Locate the cell with the specified text and output its [x, y] center coordinate. 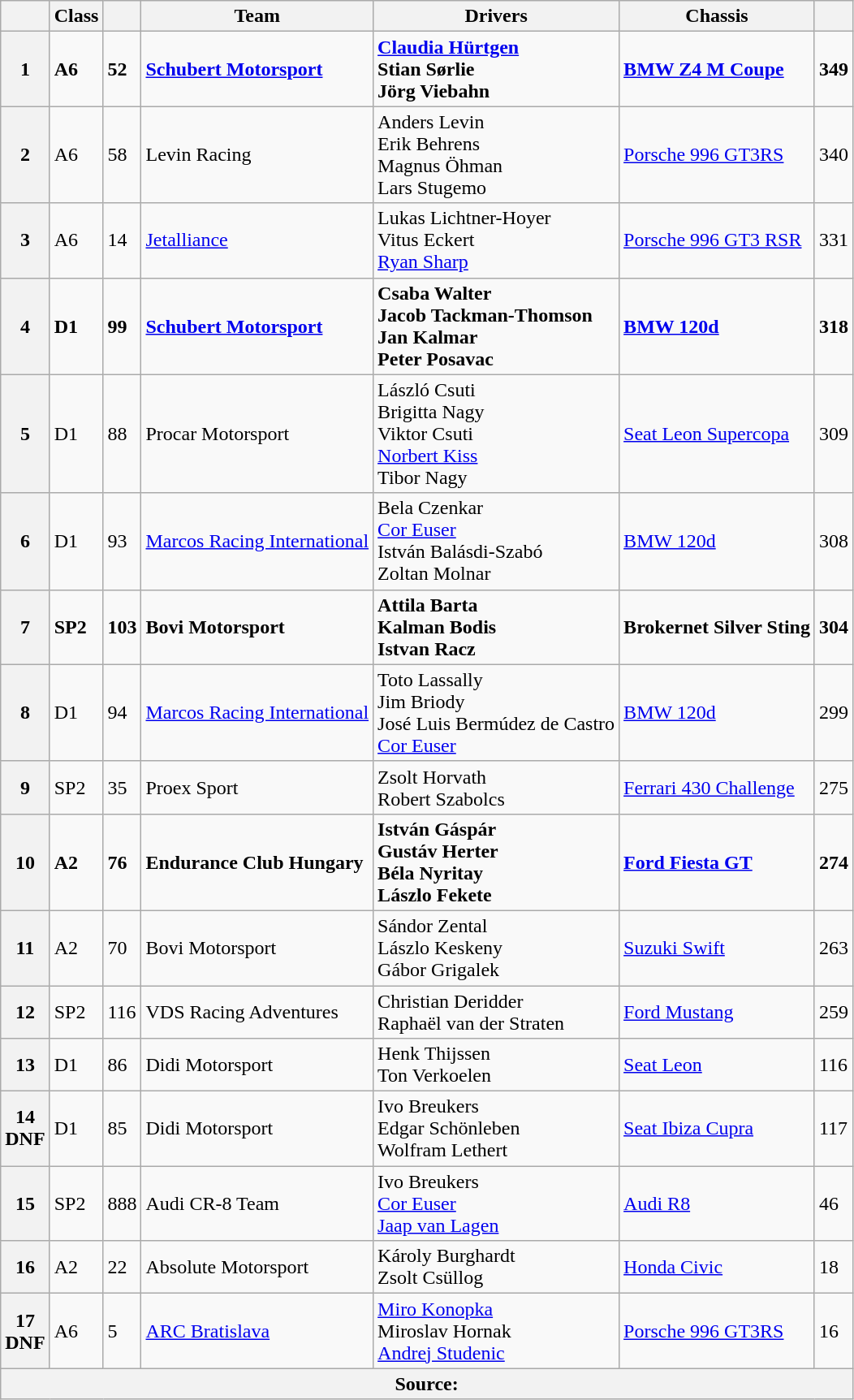
Lukas Lichtner-Hoyer Vitus Eckert Ryan Sharp [497, 240]
Suzuki Swift [718, 948]
Csaba Walter Jacob Tackman-Thomson Jan Kalmar Peter Posavac [497, 326]
17DNF [25, 1331]
1 [25, 69]
Ivo Breukers Cor Euser Jaap van Lagen [497, 1203]
275 [833, 788]
Attila Barta Kalman Bodis Istvan Racz [497, 627]
Jetalliance [257, 240]
299 [833, 713]
Seat Leon [718, 1065]
274 [833, 862]
Brokernet Silver Sting [718, 627]
18 [833, 1267]
Sándor Zental Lászlo Keskeny Gábor Grigalek [497, 948]
Bela Czenkar Cor Euser István Balásdi-Szabó Zoltan Molnar [497, 541]
ARC Bratislava [257, 1331]
Levin Racing [257, 154]
52 [122, 69]
308 [833, 541]
46 [833, 1203]
99 [122, 326]
8 [25, 713]
93 [122, 541]
117 [833, 1129]
Seat Leon Supercopa [718, 434]
Endurance Club Hungary [257, 862]
70 [122, 948]
22 [122, 1267]
94 [122, 713]
304 [833, 627]
Claudia Hürtgen Stian Sørlie Jörg Viebahn [497, 69]
Anders Levin Erik Behrens Magnus Öhman Lars Stugemo [497, 154]
Zsolt Horvath Robert Szabolcs [497, 788]
58 [122, 154]
Ford Fiesta GT [718, 862]
Proex Sport [257, 788]
11 [25, 948]
15 [25, 1203]
9 [25, 788]
VDS Racing Adventures [257, 1012]
14 [122, 240]
6 [25, 541]
4 [25, 326]
Ferrari 430 Challenge [718, 788]
309 [833, 434]
12 [25, 1012]
103 [122, 627]
Toto Lassally Jim Briody José Luis Bermúdez de Castro Cor Euser [497, 713]
14DNF [25, 1129]
331 [833, 240]
7 [25, 627]
86 [122, 1065]
2 [25, 154]
340 [833, 154]
BMW Z4 M Coupe [718, 69]
Audi R8 [718, 1203]
Honda Civic [718, 1267]
Class [76, 16]
13 [25, 1065]
3 [25, 240]
Audi CR-8 Team [257, 1203]
318 [833, 326]
Source: [427, 1384]
László Csuti Brigitta Nagy Viktor Csuti Norbert Kiss Tibor Nagy [497, 434]
88 [122, 434]
10 [25, 862]
259 [833, 1012]
Procar Motorsport [257, 434]
Chassis [718, 16]
Miro Konopka Miroslav Hornak Andrej Studenic [497, 1331]
István Gáspár Gustáv Herter Béla Nyritay Lászlo Fekete [497, 862]
263 [833, 948]
85 [122, 1129]
Seat Ibiza Cupra [718, 1129]
349 [833, 69]
Henk Thijssen Ton Verkoelen [497, 1065]
Christian Deridder Raphaël van der Straten [497, 1012]
35 [122, 788]
Károly Burghardt Zsolt Csüllog [497, 1267]
Ivo Breukers Edgar Schönleben Wolfram Lethert [497, 1129]
76 [122, 862]
Porsche 996 GT3 RSR [718, 240]
Ford Mustang [718, 1012]
Absolute Motorsport [257, 1267]
Team [257, 16]
888 [122, 1203]
Drivers [497, 16]
